Return the (x, y) coordinate for the center point of the cell that contains the specified text.  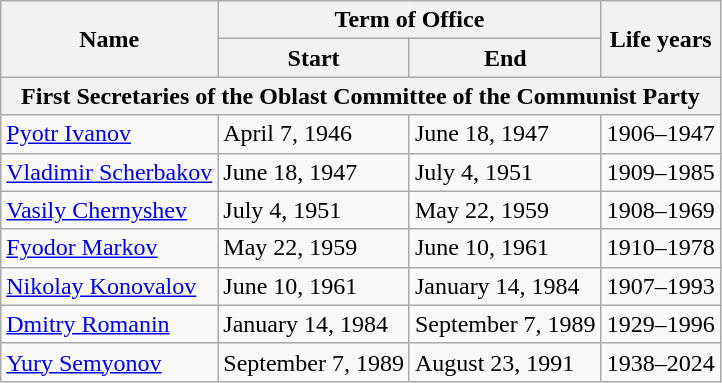
First Secretaries of the Oblast Committee of the Communist Party (360, 96)
Name (110, 39)
Yury Semyonov (110, 362)
August 23, 1991 (505, 362)
April 7, 1946 (314, 134)
Vladimir Scherbakov (110, 172)
1910–1978 (660, 248)
1938–2024 (660, 362)
1907–1993 (660, 286)
Dmitry Romanin (110, 324)
Nikolay Konovalov (110, 286)
Vasily Chernyshev (110, 210)
1909–1985 (660, 172)
1906–1947 (660, 134)
Term of Office (410, 20)
Fyodor Markov (110, 248)
Pyotr Ivanov (110, 134)
1929–1996 (660, 324)
End (505, 58)
1908–1969 (660, 210)
Life years (660, 39)
Start (314, 58)
